Locate the cell with the specified text and output its (x, y) center coordinate. 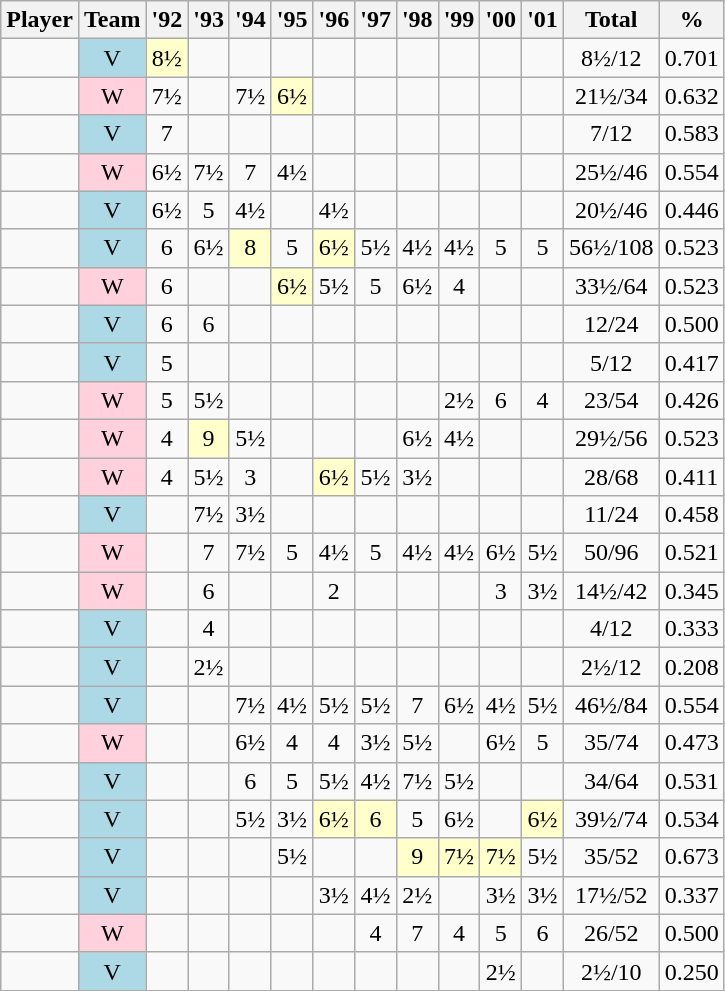
2 (334, 591)
'97 (376, 20)
0.250 (692, 971)
'01 (543, 20)
7/12 (611, 134)
0.345 (692, 591)
56½/108 (611, 248)
50/96 (611, 553)
35/74 (611, 743)
0.458 (692, 515)
0.583 (692, 134)
12/24 (611, 324)
'93 (209, 20)
34/64 (611, 781)
0.426 (692, 400)
29½/56 (611, 438)
'99 (459, 20)
11/24 (611, 515)
0.521 (692, 553)
0.531 (692, 781)
17½/52 (611, 895)
4/12 (611, 629)
0.632 (692, 96)
25½/46 (611, 172)
'95 (292, 20)
2½/12 (611, 667)
14½/42 (611, 591)
21½/34 (611, 96)
39½/74 (611, 819)
0.417 (692, 362)
26/52 (611, 933)
'00 (501, 20)
5/12 (611, 362)
2½/10 (611, 971)
Team (112, 20)
0.446 (692, 210)
'96 (334, 20)
35/52 (611, 857)
8 (250, 248)
33½/64 (611, 286)
28/68 (611, 477)
'98 (417, 20)
Player (40, 20)
Total (611, 20)
% (692, 20)
'92 (167, 20)
0.333 (692, 629)
46½/84 (611, 705)
0.473 (692, 743)
0.701 (692, 58)
0.208 (692, 667)
'94 (250, 20)
0.673 (692, 857)
0.337 (692, 895)
8½/12 (611, 58)
23/54 (611, 400)
0.534 (692, 819)
20½/46 (611, 210)
8½ (167, 58)
0.411 (692, 477)
